Search for the cell housing the specified text and yield its (X, Y) center coordinate. 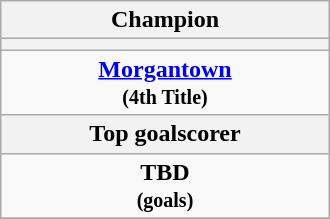
TBD (goals) (165, 186)
Top goalscorer (165, 134)
Morgantown (4th Title) (165, 82)
Champion (165, 20)
